For the text-containing cell, return its midpoint in [X, Y] coordinate format. 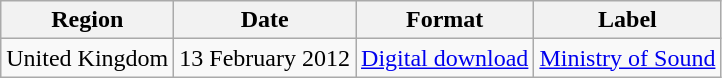
Date [265, 20]
Label [628, 20]
Format [445, 20]
13 February 2012 [265, 58]
United Kingdom [88, 58]
Region [88, 20]
Ministry of Sound [628, 58]
Digital download [445, 58]
